Provide the [x, y] coordinate of the cell's center where the given text is located.  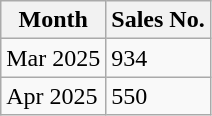
Apr 2025 [54, 96]
Month [54, 20]
934 [158, 58]
Sales No. [158, 20]
550 [158, 96]
Mar 2025 [54, 58]
